Output the [X, Y] coordinate of the center of the cell containing the given text.  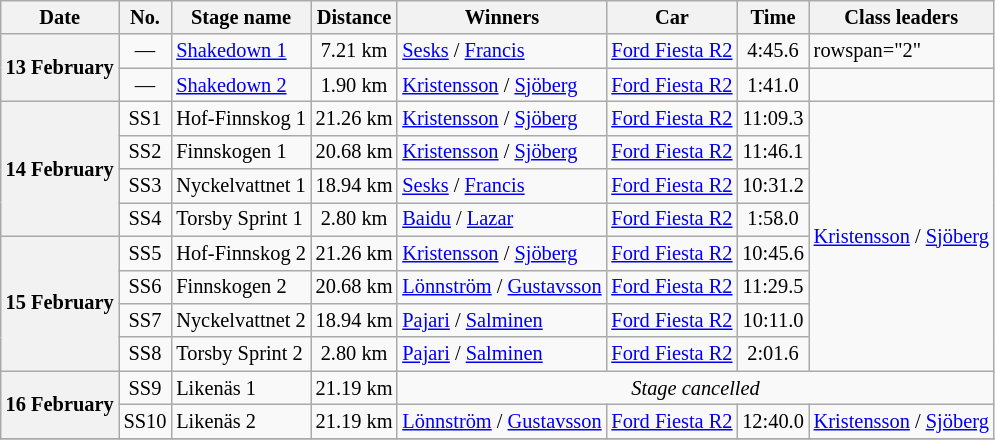
SS5 [146, 253]
Nyckelvattnet 1 [240, 186]
11:29.5 [772, 287]
15 February [60, 304]
Shakedown 2 [240, 85]
Torsby Sprint 2 [240, 354]
Car [672, 17]
Nyckelvattnet 2 [240, 320]
SS10 [146, 421]
SS4 [146, 219]
Hof-Finnskog 2 [240, 253]
Hof-Finnskog 1 [240, 118]
2:01.6 [772, 354]
1:58.0 [772, 219]
12:40.0 [772, 421]
10:31.2 [772, 186]
7.21 km [354, 51]
Stage cancelled [695, 388]
Finnskogen 1 [240, 152]
Stage name [240, 17]
Date [60, 17]
SS1 [146, 118]
Baidu / Lazar [502, 219]
SS8 [146, 354]
SS9 [146, 388]
Time [772, 17]
SS7 [146, 320]
Likenäs 1 [240, 388]
14 February [60, 168]
11:46.1 [772, 152]
SS6 [146, 287]
10:45.6 [772, 253]
No. [146, 17]
Shakedown 1 [240, 51]
SS3 [146, 186]
Torsby Sprint 1 [240, 219]
10:11.0 [772, 320]
Finnskogen 2 [240, 287]
4:45.6 [772, 51]
rowspan="2" [902, 51]
13 February [60, 68]
1:41.0 [772, 85]
1.90 km [354, 85]
16 February [60, 404]
11:09.3 [772, 118]
Winners [502, 17]
Distance [354, 17]
Class leaders [902, 17]
Likenäs 2 [240, 421]
SS2 [146, 152]
